Detect which cell encompasses the target text, then output its (X, Y) center coordinate. 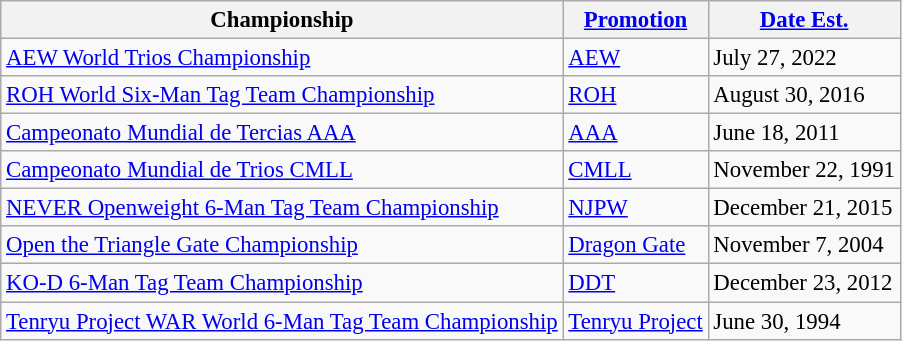
DDT (636, 283)
November 22, 1991 (804, 170)
Campeonato Mundial de Trios CMLL (282, 170)
Promotion (636, 20)
Dragon Gate (636, 245)
Campeonato Mundial de Tercias AAA (282, 133)
December 21, 2015 (804, 208)
November 7, 2004 (804, 245)
August 30, 2016 (804, 95)
AEW (636, 58)
Date Est. (804, 20)
ROH (636, 95)
June 18, 2011 (804, 133)
Tenryu Project (636, 321)
June 30, 1994 (804, 321)
Open the Triangle Gate Championship (282, 245)
NJPW (636, 208)
July 27, 2022 (804, 58)
Championship (282, 20)
Tenryu Project WAR World 6-Man Tag Team Championship (282, 321)
KO-D 6-Man Tag Team Championship (282, 283)
December 23, 2012 (804, 283)
ROH World Six-Man Tag Team Championship (282, 95)
AEW World Trios Championship (282, 58)
NEVER Openweight 6-Man Tag Team Championship (282, 208)
CMLL (636, 170)
AAA (636, 133)
